Pinpoint the cell where the given text exists, returning its [x, y] midpoint coordinate. 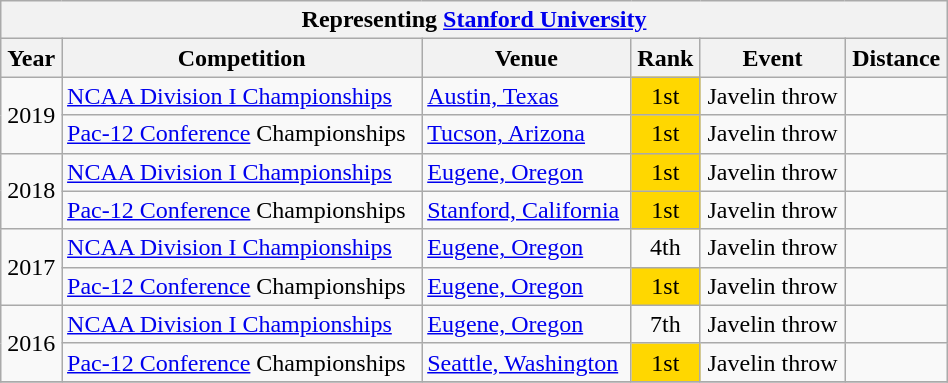
Austin, Texas [526, 96]
Seattle, Washington [526, 362]
Distance [896, 58]
Year [32, 58]
2017 [32, 267]
Stanford, California [526, 210]
2018 [32, 191]
2016 [32, 343]
Tucson, Arizona [526, 134]
4th [666, 248]
Venue [526, 58]
Rank [666, 58]
7th [666, 324]
Representing Stanford University [474, 20]
Event [772, 58]
Competition [242, 58]
2019 [32, 115]
